Search for the cell housing the specified text and yield its (X, Y) center coordinate. 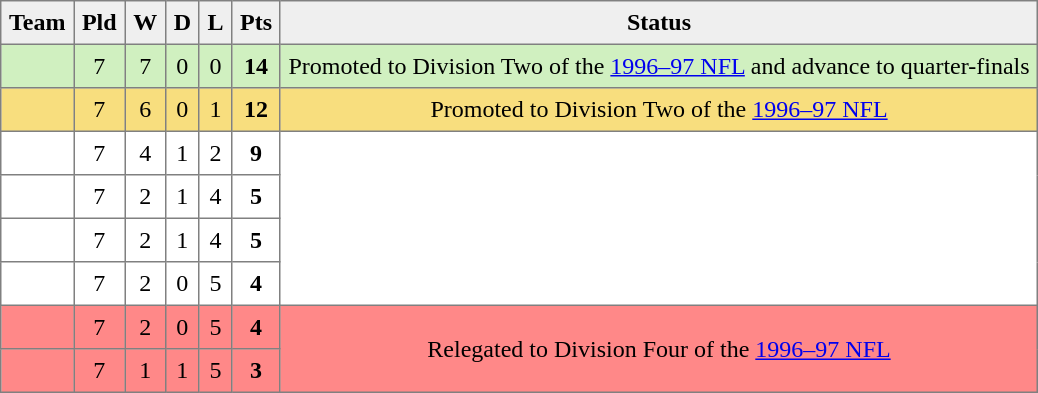
D (182, 23)
W (145, 23)
Team (38, 23)
Relegated to Division Four of the 1996–97 NFL (659, 348)
14 (256, 66)
9 (256, 153)
3 (256, 371)
Status (659, 23)
Promoted to Division Two of the 1996–97 NFL (659, 110)
12 (256, 110)
Promoted to Division Two of the 1996–97 NFL and advance to quarter-finals (659, 66)
Pts (256, 23)
Pld (100, 23)
L (216, 23)
6 (145, 110)
